Locate the cell with the specified text and output its [X, Y] center coordinate. 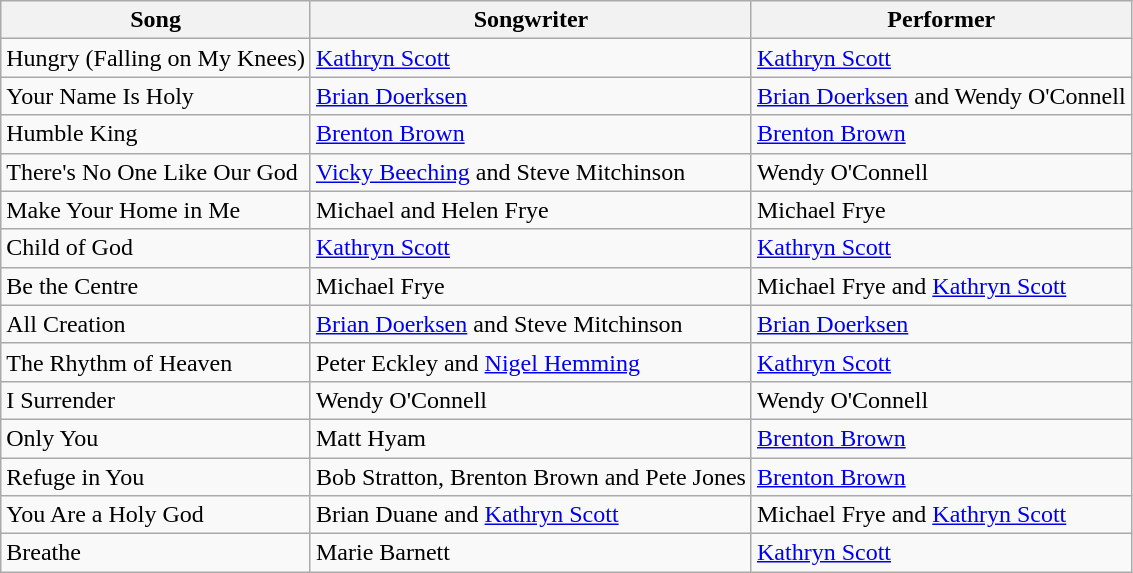
Child of God [156, 248]
Marie Barnett [530, 553]
Vicky Beeching and Steve Mitchinson [530, 172]
Michael and Helen Frye [530, 210]
Song [156, 20]
Refuge in You [156, 477]
Brian Doerksen and Steve Mitchinson [530, 324]
Breathe [156, 553]
Humble King [156, 134]
I Surrender [156, 400]
You Are a Holy God [156, 515]
Bob Stratton, Brenton Brown and Pete Jones [530, 477]
Only You [156, 438]
There's No One Like Our God [156, 172]
Matt Hyam [530, 438]
Peter Eckley and Nigel Hemming [530, 362]
Your Name Is Holy [156, 96]
Performer [941, 20]
The Rhythm of Heaven [156, 362]
Brian Duane and Kathryn Scott [530, 515]
Songwriter [530, 20]
Be the Centre [156, 286]
All Creation [156, 324]
Brian Doerksen and Wendy O'Connell [941, 96]
Hungry (Falling on My Knees) [156, 58]
Make Your Home in Me [156, 210]
